For the text-containing cell, return its midpoint in [X, Y] coordinate format. 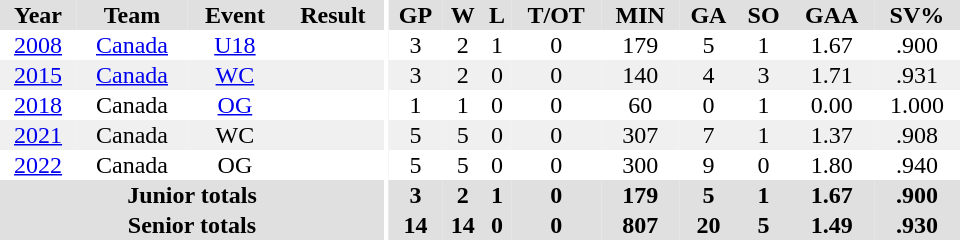
.908 [917, 135]
2008 [38, 45]
GP [415, 15]
MIN [640, 15]
9 [708, 165]
7 [708, 135]
2021 [38, 135]
2018 [38, 105]
GAA [832, 15]
307 [640, 135]
807 [640, 225]
2022 [38, 165]
1.71 [832, 75]
140 [640, 75]
300 [640, 165]
SV% [917, 15]
T/OT [556, 15]
GA [708, 15]
SO [763, 15]
U18 [235, 45]
Event [235, 15]
L [497, 15]
60 [640, 105]
1.37 [832, 135]
4 [708, 75]
Junior totals [192, 195]
1.80 [832, 165]
Result [333, 15]
1.000 [917, 105]
Senior totals [192, 225]
0.00 [832, 105]
Team [132, 15]
.940 [917, 165]
Year [38, 15]
1.49 [832, 225]
20 [708, 225]
.930 [917, 225]
W [463, 15]
.931 [917, 75]
2015 [38, 75]
